Detect which cell encompasses the target text, then output its (X, Y) center coordinate. 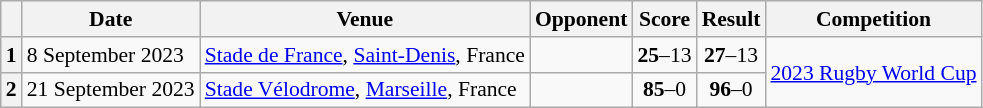
Venue (365, 19)
Competition (873, 19)
1 (12, 55)
85–0 (664, 90)
Stade de France, Saint-Denis, France (365, 55)
25–13 (664, 55)
2023 Rugby World Cup (873, 72)
2 (12, 90)
Opponent (582, 19)
Date (111, 19)
96–0 (732, 90)
Score (664, 19)
8 September 2023 (111, 55)
Result (732, 19)
Stade Vélodrome, Marseille, France (365, 90)
27–13 (732, 55)
21 September 2023 (111, 90)
